Identify which cell holds the provided text, then report its [X, Y] central coordinate. 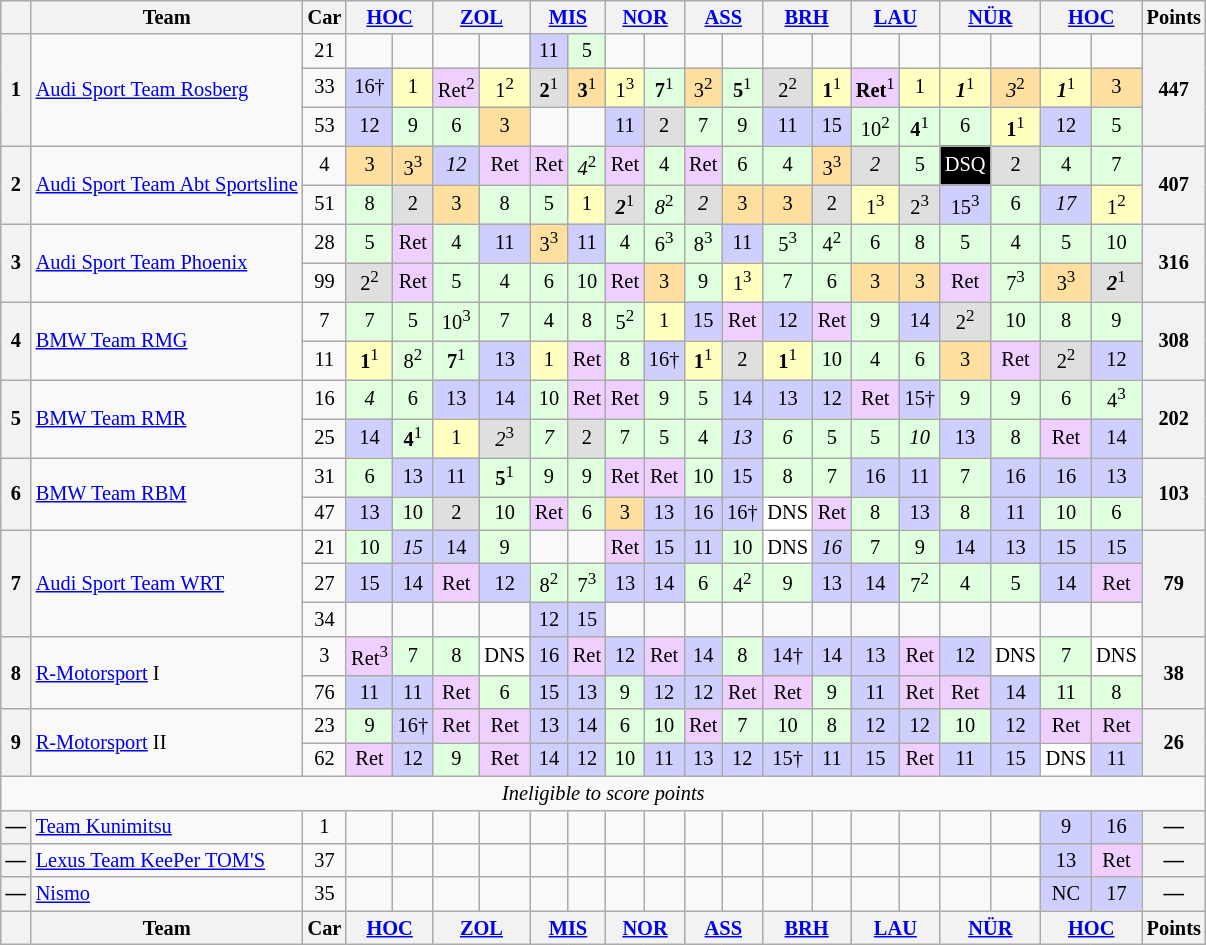
14† [787, 656]
102 [876, 126]
38 [1174, 672]
DSQ [965, 166]
34 [325, 619]
BMW Team RBM [167, 494]
Audi Sport Team Phoenix [167, 262]
Lexus Team KeePer TOM'S [167, 860]
Ineligible to score points [604, 793]
83 [703, 242]
316 [1174, 262]
52 [625, 320]
407 [1174, 185]
47 [325, 513]
79 [1174, 583]
26 [1174, 742]
35 [325, 894]
Team Kunimitsu [167, 827]
28 [325, 242]
Audi Sport Team Abt Sportsline [167, 185]
202 [1174, 418]
63 [664, 242]
72 [920, 582]
Ret2 [456, 88]
25 [325, 438]
153 [965, 204]
BMW Team RMG [167, 340]
R-Motorsport II [167, 742]
27 [325, 582]
NC [1066, 894]
BMW Team RMR [167, 418]
Ret3 [369, 656]
99 [325, 282]
308 [1174, 340]
62 [325, 759]
Ret1 [876, 88]
37 [325, 860]
447 [1174, 90]
Audi Sport Team WRT [167, 583]
43 [1116, 398]
Nismo [167, 894]
R-Motorsport I [167, 672]
76 [325, 692]
Audi Sport Team Rosberg [167, 90]
